Extract the (x, y) coordinate from the center of the cell holding the provided text.  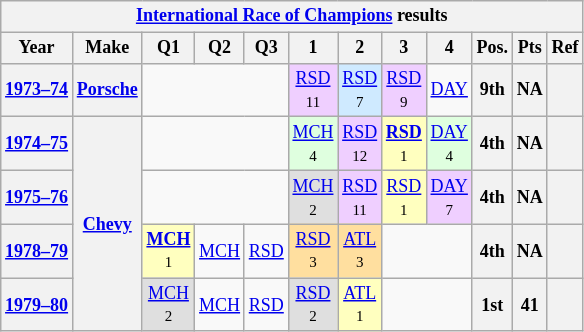
RSD3 (313, 251)
International Race of Champions results (292, 16)
3 (404, 48)
RSD12 (360, 144)
RSD7 (360, 90)
ATL3 (360, 251)
DAY7 (449, 197)
2 (360, 48)
Pos. (492, 48)
1st (492, 305)
Chevy (107, 224)
MCH4 (313, 144)
Q1 (168, 48)
1 (313, 48)
RSD2 (313, 305)
RSD9 (404, 90)
MCH1 (168, 251)
1973–74 (37, 90)
1979–80 (37, 305)
ATL1 (360, 305)
Porsche (107, 90)
41 (530, 305)
1978–79 (37, 251)
DAY4 (449, 144)
Ref (565, 48)
4 (449, 48)
1974–75 (37, 144)
Pts (530, 48)
Year (37, 48)
9th (492, 90)
Q2 (220, 48)
DAY (449, 90)
1975–76 (37, 197)
Q3 (266, 48)
Make (107, 48)
